Return the [X, Y] coordinate for the center point of the cell that contains the specified text.  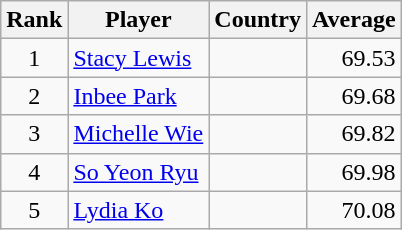
70.08 [354, 210]
1 [34, 58]
69.98 [354, 172]
Inbee Park [138, 96]
69.82 [354, 134]
Michelle Wie [138, 134]
5 [34, 210]
Rank [34, 20]
Stacy Lewis [138, 58]
69.68 [354, 96]
2 [34, 96]
3 [34, 134]
Player [138, 20]
Lydia Ko [138, 210]
Country [258, 20]
Average [354, 20]
4 [34, 172]
So Yeon Ryu [138, 172]
69.53 [354, 58]
